Output the [X, Y] coordinate of the center of the cell containing the given text.  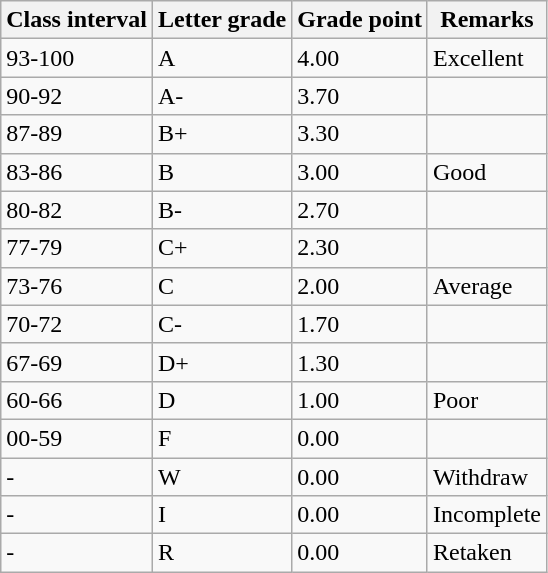
B+ [222, 134]
Class interval [77, 20]
R [222, 553]
2.70 [360, 210]
3.30 [360, 134]
93-100 [77, 58]
I [222, 515]
C- [222, 324]
F [222, 438]
Remarks [486, 20]
B [222, 172]
A [222, 58]
60-66 [77, 400]
90-92 [77, 96]
Incomplete [486, 515]
Letter grade [222, 20]
1.00 [360, 400]
83-86 [77, 172]
C [222, 286]
Excellent [486, 58]
2.00 [360, 286]
Retaken [486, 553]
Average [486, 286]
A- [222, 96]
87-89 [77, 134]
W [222, 477]
Poor [486, 400]
67-69 [77, 362]
73-76 [77, 286]
Withdraw [486, 477]
80-82 [77, 210]
Grade point [360, 20]
70-72 [77, 324]
1.70 [360, 324]
4.00 [360, 58]
77-79 [77, 248]
D+ [222, 362]
C+ [222, 248]
Good [486, 172]
2.30 [360, 248]
3.70 [360, 96]
3.00 [360, 172]
00-59 [77, 438]
1.30 [360, 362]
B- [222, 210]
D [222, 400]
